Pinpoint the cell where the given text exists, returning its (X, Y) midpoint coordinate. 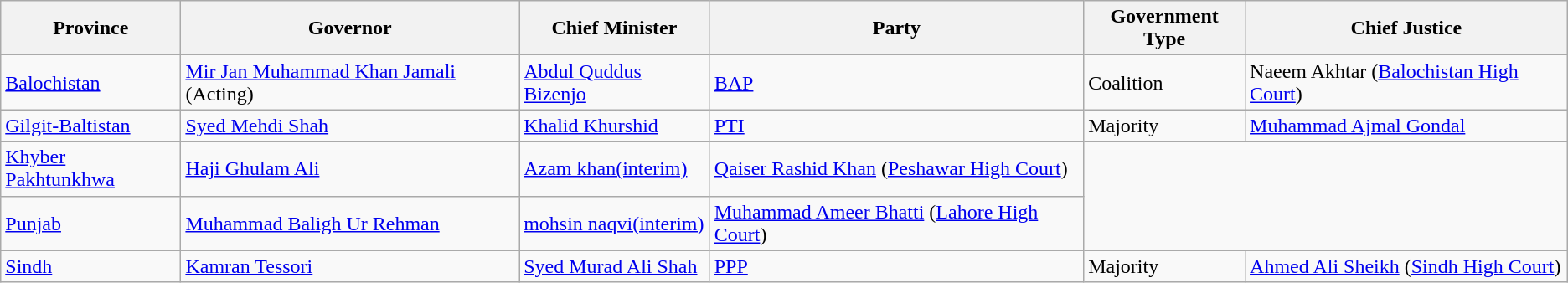
Naeem Akhtar (Balochistan High Court) (1407, 82)
Muhammad Baligh Ur Rehman (350, 223)
Muhammad Ajmal Gondal (1407, 126)
Coalition (1164, 82)
Chief Justice (1407, 28)
Kamran Tessori (350, 266)
Haji Ghulam Ali (350, 169)
Mir Jan Muhammad Khan Jamali (Acting) (350, 82)
Ahmed Ali Sheikh (Sindh High Court) (1407, 266)
PPP (896, 266)
Governor (350, 28)
Government Type (1164, 28)
Party (896, 28)
Khyber Pakhtunkhwa (90, 169)
Syed Murad Ali Shah (615, 266)
Abdul Quddus Bizenjo (615, 82)
Sindh (90, 266)
Qaiser Rashid Khan (Peshawar High Court) (896, 169)
Gilgit-Baltistan (90, 126)
Khalid Khurshid (615, 126)
Syed Mehdi Shah (350, 126)
BAP (896, 82)
Muhammad Ameer Bhatti (Lahore High Court) (896, 223)
Punjab (90, 223)
Province (90, 28)
Balochistan (90, 82)
mohsin naqvi(interim) (615, 223)
PTI (896, 126)
Chief Minister (615, 28)
Azam khan(interim) (615, 169)
